Provide the (x, y) coordinate of the cell's center where the given text is located.  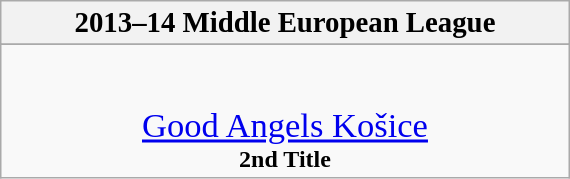
Good Angels Košice2nd Title (284, 112)
2013–14 Middle European League (284, 23)
